Identify which cell holds the provided text, then report its (X, Y) central coordinate. 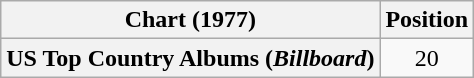
US Top Country Albums (Billboard) (190, 58)
Position (427, 20)
20 (427, 58)
Chart (1977) (190, 20)
